Detect which cell encompasses the target text, then output its [X, Y] center coordinate. 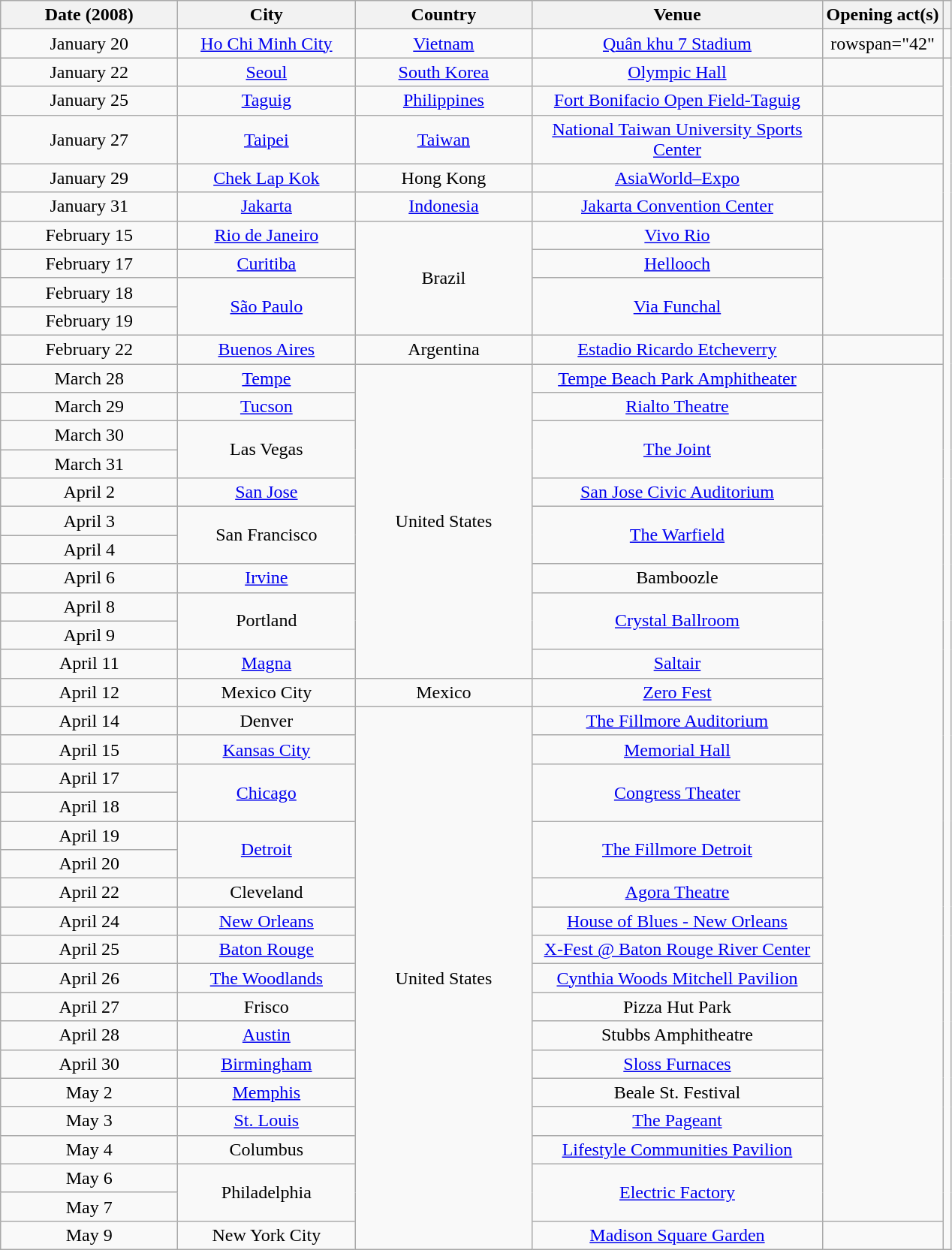
April 6 [89, 578]
The Woodlands [267, 978]
April 18 [89, 806]
Vietnam [444, 44]
April 12 [89, 692]
February 19 [89, 321]
AsiaWorld–Expo [677, 178]
X-Fest @ Baton Rouge River Center [677, 950]
City [267, 15]
Seoul [267, 72]
Las Vegas [267, 450]
Stubbs Amphitheatre [677, 1035]
Taipei [267, 140]
Congress Theater [677, 792]
Memphis [267, 1092]
Crystal Ballroom [677, 621]
Via Funchal [677, 306]
São Paulo [267, 306]
The Fillmore Detroit [677, 850]
April 19 [89, 836]
Indonesia [444, 206]
Denver [267, 721]
February 15 [89, 235]
The Warfield [677, 535]
Agora Theatre [677, 893]
Lifestyle Communities Pavilion [677, 1149]
Magna [267, 664]
April 9 [89, 635]
Detroit [267, 850]
Fort Bonifacio Open Field-Taguig [677, 101]
Mexico City [267, 692]
January 31 [89, 206]
Portland [267, 621]
Bamboozle [677, 578]
Rio de Janeiro [267, 235]
rowspan="42" [883, 44]
Date (2008) [89, 15]
May 9 [89, 1235]
Birmingham [267, 1064]
April 14 [89, 721]
Austin [267, 1035]
Opening act(s) [883, 15]
January 29 [89, 178]
April 24 [89, 921]
Mexico [444, 692]
Zero Fest [677, 692]
Saltair [677, 664]
April 4 [89, 550]
May 2 [89, 1092]
April 8 [89, 607]
February 17 [89, 264]
Sloss Furnaces [677, 1064]
Vivo Rio [677, 235]
Frisco [267, 1007]
Irvine [267, 578]
Cynthia Woods Mitchell Pavilion [677, 978]
Hong Kong [444, 178]
Chicago [267, 792]
Philippines [444, 101]
The Pageant [677, 1121]
February 18 [89, 292]
Jakarta Convention Center [677, 206]
Cleveland [267, 893]
March 30 [89, 435]
Tempe [267, 378]
May 4 [89, 1149]
Hellooch [677, 264]
The Joint [677, 450]
April 30 [89, 1064]
Baton Rouge [267, 950]
New Orleans [267, 921]
Chek Lap Kok [267, 178]
Taiwan [444, 140]
Tempe Beach Park Amphitheater [677, 378]
May 3 [89, 1121]
San Jose Civic Auditorium [677, 492]
Pizza Hut Park [677, 1007]
Jakarta [267, 206]
March 29 [89, 407]
April 26 [89, 978]
Quân khu 7 Stadium [677, 44]
Kansas City [267, 749]
April 15 [89, 749]
South Korea [444, 72]
New York City [267, 1235]
April 22 [89, 893]
May 6 [89, 1178]
January 25 [89, 101]
Electric Factory [677, 1192]
Madison Square Garden [677, 1235]
Columbus [267, 1149]
April 25 [89, 950]
Rialto Theatre [677, 407]
March 31 [89, 464]
San Jose [267, 492]
Brazil [444, 278]
January 27 [89, 140]
Tucson [267, 407]
The Fillmore Auditorium [677, 721]
April 27 [89, 1007]
April 28 [89, 1035]
April 17 [89, 778]
Beale St. Festival [677, 1092]
April 3 [89, 521]
Country [444, 15]
Curitiba [267, 264]
February 22 [89, 349]
Olympic Hall [677, 72]
March 28 [89, 378]
Buenos Aires [267, 349]
House of Blues - New Orleans [677, 921]
April 11 [89, 664]
Estadio Ricardo Etcheverry [677, 349]
January 22 [89, 72]
San Francisco [267, 535]
National Taiwan University Sports Center [677, 140]
Taguig [267, 101]
Ho Chi Minh City [267, 44]
January 20 [89, 44]
April 2 [89, 492]
Venue [677, 15]
St. Louis [267, 1121]
Philadelphia [267, 1192]
Memorial Hall [677, 749]
May 7 [89, 1206]
Argentina [444, 349]
April 20 [89, 864]
